Return the [X, Y] coordinate for the center point of the cell that contains the specified text.  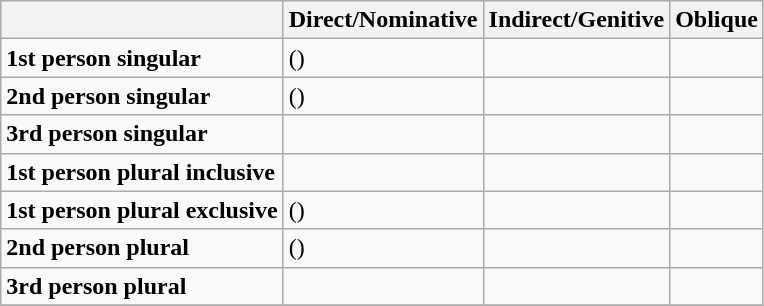
3rd person plural [142, 286]
3rd person singular [142, 134]
2nd person singular [142, 96]
2nd person plural [142, 248]
1st person plural inclusive [142, 172]
Direct/Nominative [383, 20]
Indirect/Genitive [576, 20]
1st person plural exclusive [142, 210]
1st person singular [142, 58]
Oblique [717, 20]
